Detect which cell encompasses the target text, then output its (X, Y) center coordinate. 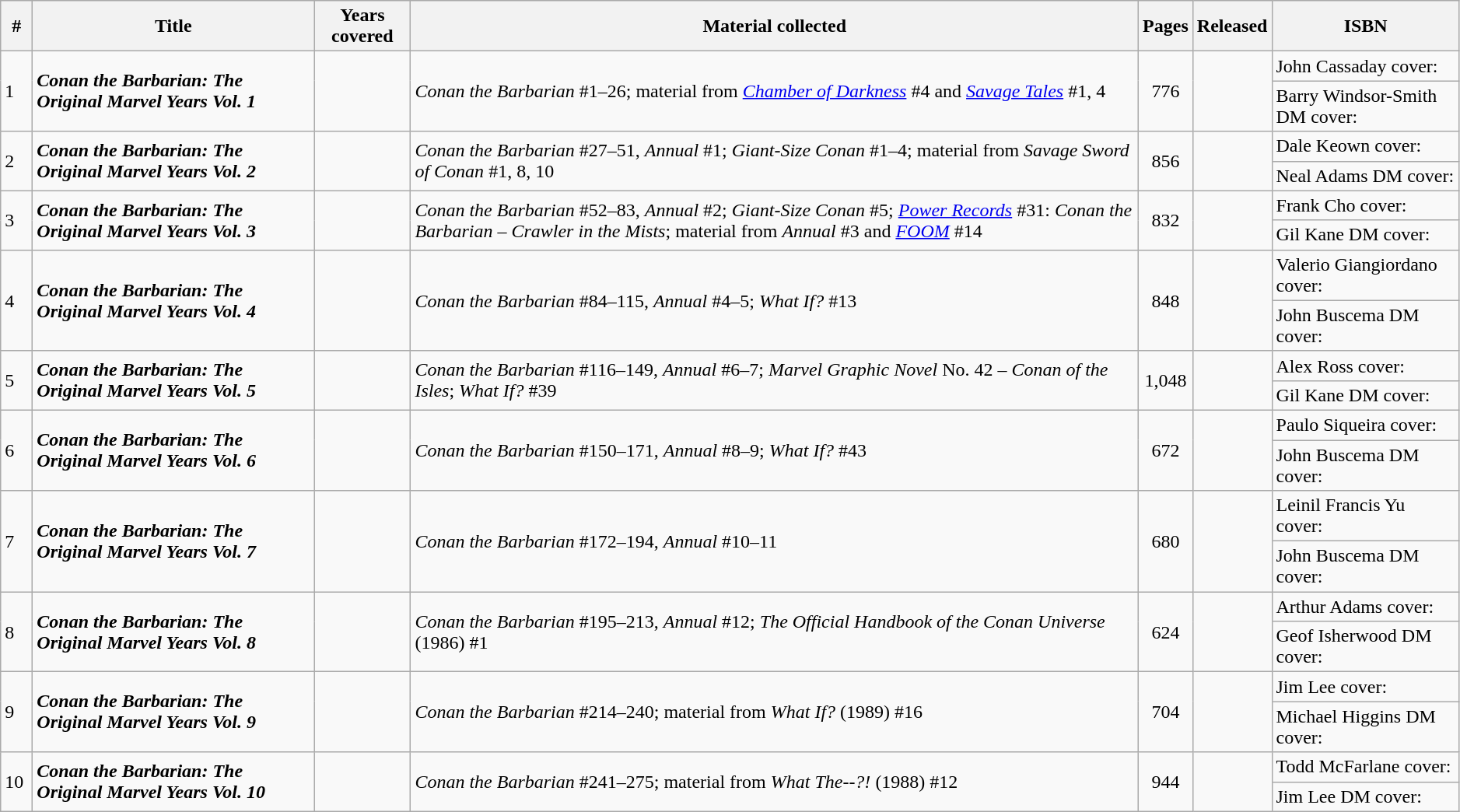
680 (1166, 541)
Jim Lee DM cover: (1366, 796)
Conan the Barbarian: The Original Marvel Years Vol. 8 (173, 632)
Conan the Barbarian: The Original Marvel Years Vol. 9 (173, 712)
Conan the Barbarian #172–194, Annual #10–11 (775, 541)
8 (17, 632)
Neal Adams DM cover: (1366, 176)
Conan the Barbarian #241–275; material from What The--?! (1988) #12 (775, 782)
Frank Cho cover: (1366, 205)
Conan the Barbarian: The Original Marvel Years Vol. 2 (173, 161)
Alex Ross cover: (1366, 366)
Valerio Giangiordano cover: (1366, 275)
Pages (1166, 26)
Conan the Barbarian: The Original Marvel Years Vol. 1 (173, 92)
# (17, 26)
832 (1166, 220)
Paulo Siqueira cover: (1366, 425)
672 (1166, 450)
Conan the Barbarian #116–149, Annual #6–7; Marvel Graphic Novel No. 42 – Conan of the Isles; What If? #39 (775, 380)
Arthur Adams cover: (1366, 607)
5 (17, 380)
Barry Windsor-Smith DM cover: (1366, 106)
944 (1166, 782)
ISBN (1366, 26)
Conan the Barbarian #1–26; material from Chamber of Darkness #4 and Savage Tales #1, 4 (775, 92)
Conan the Barbarian #84–115, Annual #4–5; What If? #13 (775, 300)
3 (17, 220)
Conan the Barbarian: The Original Marvel Years Vol. 3 (173, 220)
624 (1166, 632)
Conan the Barbarian #214–240; material from What If? (1989) #16 (775, 712)
856 (1166, 161)
Todd McFarlane cover: (1366, 767)
Dale Keown cover: (1366, 146)
Conan the Barbarian: The Original Marvel Years Vol. 5 (173, 380)
9 (17, 712)
704 (1166, 712)
2 (17, 161)
Jim Lee cover: (1366, 687)
1 (17, 92)
Conan the Barbarian: The Original Marvel Years Vol. 7 (173, 541)
848 (1166, 300)
Title (173, 26)
Leinil Francis Yu cover: (1366, 516)
776 (1166, 92)
Material collected (775, 26)
Conan the Barbarian: The Original Marvel Years Vol. 4 (173, 300)
Released (1232, 26)
Conan the Barbarian #195–213, Annual #12; The Official Handbook of the Conan Universe (1986) #1 (775, 632)
Conan the Barbarian: The Original Marvel Years Vol. 6 (173, 450)
Conan the Barbarian #27–51, Annual #1; Giant-Size Conan #1–4; material from Savage Sword of Conan #1, 8, 10 (775, 161)
4 (17, 300)
Conan the Barbarian #150–171, Annual #8–9; What If? #43 (775, 450)
John Cassaday cover: (1366, 66)
1,048 (1166, 380)
7 (17, 541)
10 (17, 782)
Years covered (362, 26)
Geof Isherwood DM cover: (1366, 647)
Michael Higgins DM cover: (1366, 726)
Conan the Barbarian: The Original Marvel Years Vol. 10 (173, 782)
6 (17, 450)
